Provide the (X, Y) coordinate of the cell's center where the given text is located.  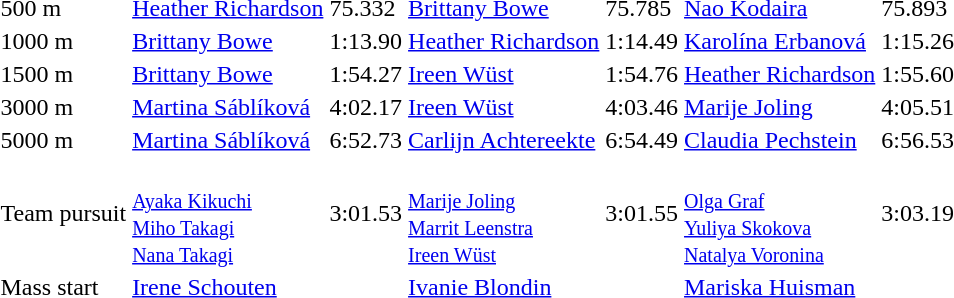
1:54.76 (642, 74)
Marije JolingMarrit LeenstraIreen Wüst (504, 214)
6:54.49 (642, 140)
4:02.17 (366, 107)
3:01.55 (642, 214)
Ayaka KikuchiMiho TakagiNana Takagi (228, 214)
Claudia Pechstein (780, 140)
Carlijn Achtereekte (504, 140)
Marije Joling (780, 107)
3:01.53 (366, 214)
1:14.49 (642, 41)
Olga GrafYuliya SkokovaNatalya Voronina (780, 214)
1:54.27 (366, 74)
1:13.90 (366, 41)
6:52.73 (366, 140)
4:03.46 (642, 107)
Karolína Erbanová (780, 41)
